Return (X, Y) of the center of cell containing provided text 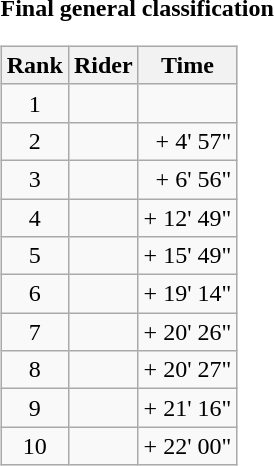
2 (34, 141)
+ 12' 49" (188, 217)
+ 4' 57" (188, 141)
4 (34, 217)
+ 20' 26" (188, 332)
1 (34, 103)
Rider (103, 65)
Time (188, 65)
+ 22' 00" (188, 446)
+ 6' 56" (188, 179)
+ 21' 16" (188, 408)
+ 15' 49" (188, 256)
3 (34, 179)
5 (34, 256)
8 (34, 370)
+ 20' 27" (188, 370)
9 (34, 408)
7 (34, 332)
10 (34, 446)
Rank (34, 65)
+ 19' 14" (188, 294)
6 (34, 294)
